Identify which cell holds the provided text, then report its (x, y) central coordinate. 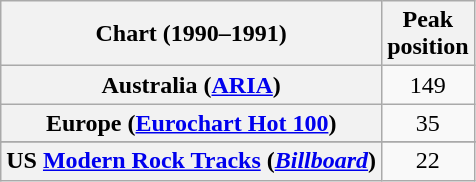
35 (428, 123)
Europe (Eurochart Hot 100) (192, 123)
Chart (1990–1991) (192, 34)
Peakposition (428, 34)
US Modern Rock Tracks (Billboard) (192, 161)
22 (428, 161)
149 (428, 85)
Australia (ARIA) (192, 85)
